Output the (X, Y) coordinate of the center of the cell containing the given text.  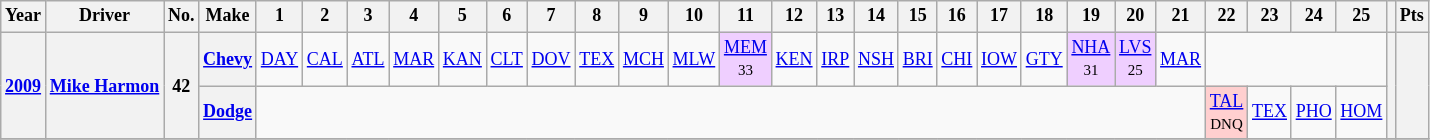
18 (1044, 16)
MCH (644, 59)
HOM (1362, 113)
BRI (918, 59)
Mike Harmon (104, 86)
MEM33 (746, 59)
Year (24, 16)
Chevy (228, 59)
3 (368, 16)
Make (228, 16)
Driver (104, 16)
KEN (794, 59)
IOW (1000, 59)
LVS25 (1136, 59)
DOV (551, 59)
CLT (506, 59)
17 (1000, 16)
6 (506, 16)
Dodge (228, 113)
PHO (1314, 113)
No. (182, 16)
10 (694, 16)
GTY (1044, 59)
7 (551, 16)
42 (182, 86)
CHI (957, 59)
MLW (694, 59)
NHA31 (1091, 59)
IRP (836, 59)
12 (794, 16)
21 (1181, 16)
ATL (368, 59)
DAY (279, 59)
11 (746, 16)
22 (1226, 16)
13 (836, 16)
1 (279, 16)
5 (463, 16)
15 (918, 16)
20 (1136, 16)
Pts (1412, 16)
4 (414, 16)
KAN (463, 59)
9 (644, 16)
19 (1091, 16)
8 (597, 16)
2009 (24, 86)
CAL (324, 59)
16 (957, 16)
14 (876, 16)
24 (1314, 16)
23 (1270, 16)
NSH (876, 59)
TALDNQ (1226, 113)
25 (1362, 16)
2 (324, 16)
